Find where the given text appears and provide that cell's center as [X, Y] coordinate. 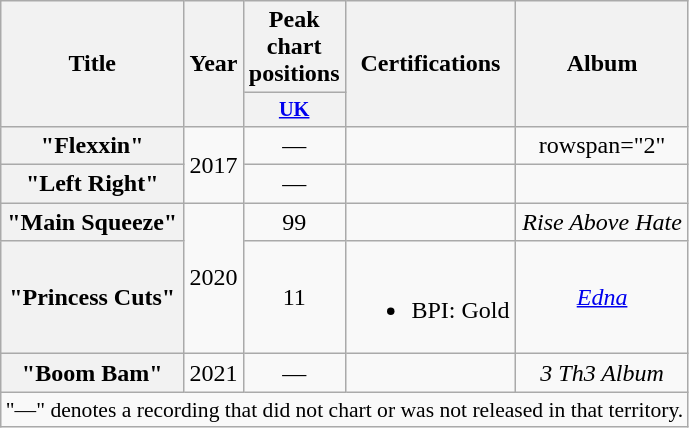
"Boom Bam" [92, 373]
"Flexxin" [92, 145]
Year [214, 64]
Certifications [430, 64]
2020 [214, 278]
11 [294, 298]
Edna [602, 298]
UK [294, 110]
BPI: Gold [430, 298]
"Left Right" [92, 184]
99 [294, 222]
2017 [214, 164]
"—" denotes a recording that did not chart or was not released in that territory. [345, 410]
2021 [214, 373]
Album [602, 64]
"Main Squeeze" [92, 222]
Rise Above Hate [602, 222]
Title [92, 64]
Peak chart positions [294, 47]
rowspan="2" [602, 145]
"Princess Cuts" [92, 298]
3 Th3 Album [602, 373]
